From the cell containing the given text, extract its center point as (x, y) coordinate. 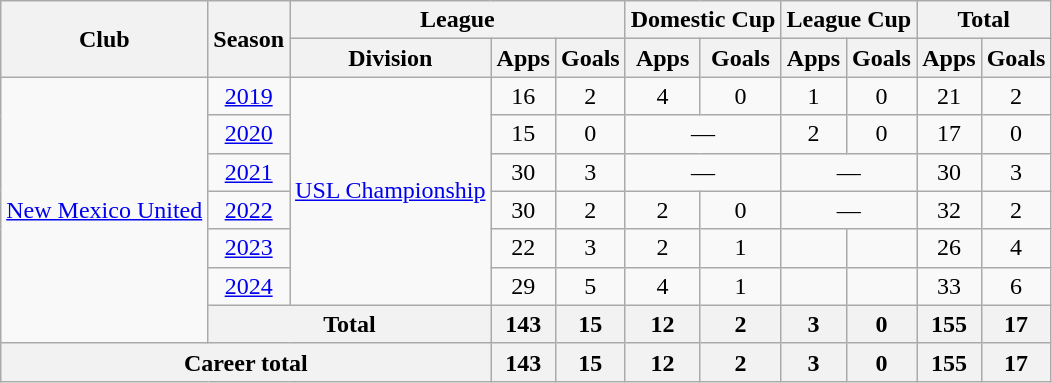
26 (949, 248)
29 (523, 286)
32 (949, 210)
League Cup (849, 20)
Division (391, 58)
2022 (249, 210)
16 (523, 96)
2019 (249, 96)
2024 (249, 286)
33 (949, 286)
Domestic Cup (703, 20)
21 (949, 96)
USL Championship (391, 191)
New Mexico United (104, 210)
5 (590, 286)
6 (1016, 286)
Career total (246, 362)
Season (249, 39)
Club (104, 39)
2021 (249, 172)
2023 (249, 248)
22 (523, 248)
League (458, 20)
2020 (249, 134)
